Search for the cell housing the specified text and yield its [x, y] center coordinate. 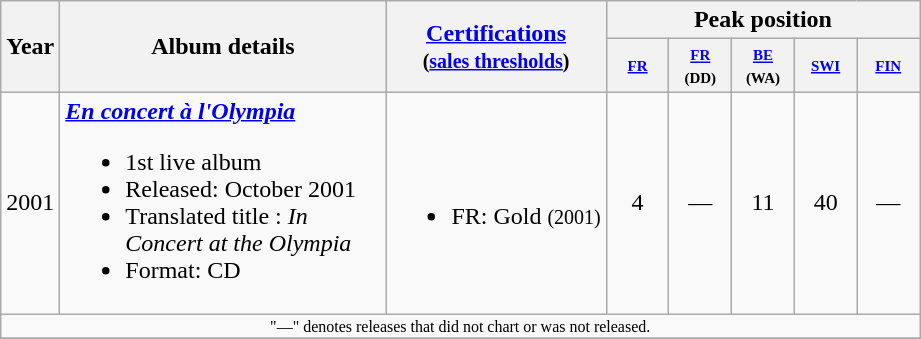
Album details [223, 47]
Peak position [762, 20]
FR: Gold (2001) [496, 202]
"—" denotes releases that did not chart or was not released. [460, 326]
FIN [888, 66]
11 [764, 202]
SWI [826, 66]
Certifications(sales thresholds) [496, 47]
4 [638, 202]
2001 [30, 202]
Year [30, 47]
BE (WA) [764, 66]
En concert à l'Olympia1st live albumReleased: October 2001Translated title : In Concert at the OlympiaFormat: CD [223, 202]
FR (DD) [700, 66]
FR [638, 66]
40 [826, 202]
